Identify which cell holds the provided text, then report its [X, Y] central coordinate. 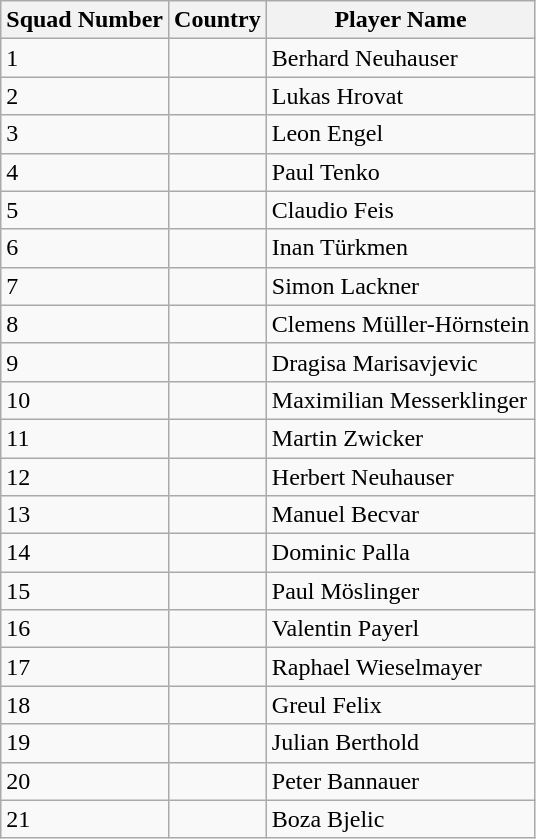
16 [85, 629]
13 [85, 515]
1 [85, 58]
21 [85, 819]
18 [85, 705]
Maximilian Messerklinger [400, 400]
2 [85, 96]
Claudio Feis [400, 210]
19 [85, 743]
Valentin Payerl [400, 629]
20 [85, 781]
Simon Lackner [400, 286]
Berhard Neuhauser [400, 58]
6 [85, 248]
Leon Engel [400, 134]
Julian Berthold [400, 743]
Lukas Hrovat [400, 96]
Country [218, 20]
7 [85, 286]
15 [85, 591]
Martin Zwicker [400, 438]
Inan Türkmen [400, 248]
10 [85, 400]
Paul Möslinger [400, 591]
Dragisa Marisavjevic [400, 362]
11 [85, 438]
Peter Bannauer [400, 781]
9 [85, 362]
Paul Tenko [400, 172]
12 [85, 477]
5 [85, 210]
4 [85, 172]
3 [85, 134]
Dominic Palla [400, 553]
8 [85, 324]
Player Name [400, 20]
14 [85, 553]
Raphael Wieselmayer [400, 667]
Herbert Neuhauser [400, 477]
17 [85, 667]
Manuel Becvar [400, 515]
Boza Bjelic [400, 819]
Greul Felix [400, 705]
Squad Number [85, 20]
Clemens Müller-Hörnstein [400, 324]
